Return (x, y) of the center of cell containing provided text 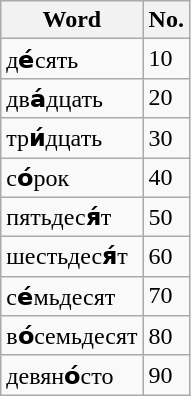
60 (166, 257)
девяно́сто (72, 375)
пятьдеся́т (72, 217)
шестьдеся́т (72, 257)
се́мьдесят (72, 296)
де́сять (72, 59)
Word (72, 20)
20 (166, 98)
40 (166, 178)
три́дцать (72, 138)
80 (166, 336)
No. (166, 20)
во́семьдесят (72, 336)
30 (166, 138)
два́дцать (72, 98)
50 (166, 217)
10 (166, 59)
90 (166, 375)
70 (166, 296)
со́рок (72, 178)
